Return the (x, y) coordinate for the center point of the cell that contains the specified text.  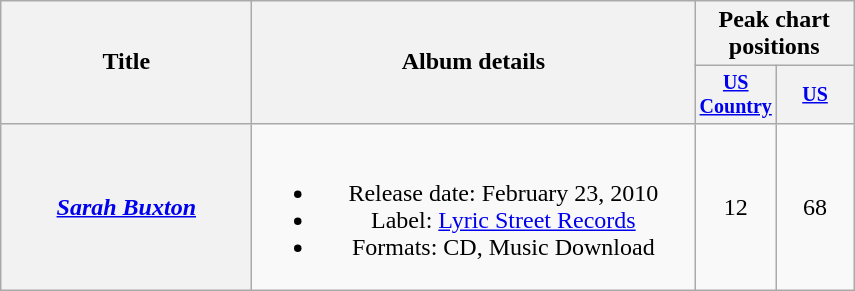
Release date: February 23, 2010Label: Lyric Street RecordsFormats: CD, Music Download (474, 206)
Peak chartpositions (774, 34)
Title (126, 62)
12 (736, 206)
Sarah Buxton (126, 206)
68 (816, 206)
US Country (736, 94)
Album details (474, 62)
US (816, 94)
